Scan for the cell matching the given text and deliver its [X, Y] coordinate at center. 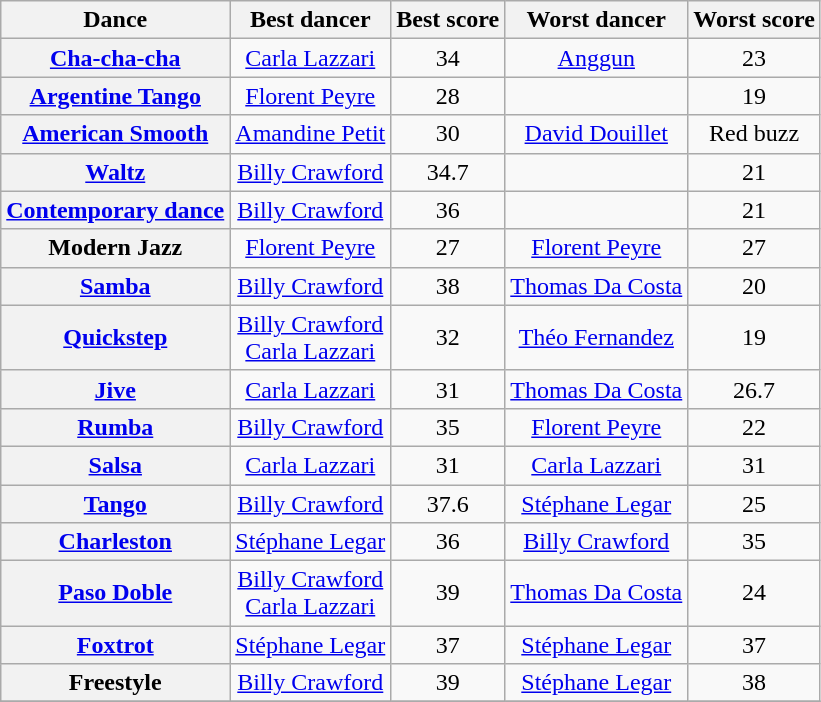
30 [448, 134]
20 [754, 286]
26.7 [754, 389]
Anggun [596, 58]
Worst dancer [596, 20]
Paso Doble [116, 594]
22 [754, 427]
Théo Fernandez [596, 338]
Argentine Tango [116, 96]
28 [448, 96]
Foxtrot [116, 645]
Modern Jazz [116, 248]
Rumba [116, 427]
24 [754, 594]
23 [754, 58]
American Smooth [116, 134]
Best score [448, 20]
Worst score [754, 20]
Waltz [116, 172]
34 [448, 58]
32 [448, 338]
Jive [116, 389]
Best dancer [310, 20]
Charleston [116, 542]
37.6 [448, 503]
Salsa [116, 465]
Tango [116, 503]
Dance [116, 20]
Amandine Petit [310, 134]
David Douillet [596, 134]
Quickstep [116, 338]
Contemporary dance [116, 210]
Freestyle [116, 683]
Samba [116, 286]
34.7 [448, 172]
Cha-cha-cha [116, 58]
25 [754, 503]
Red buzz [754, 134]
